Return [X, Y] of the center of cell containing provided text 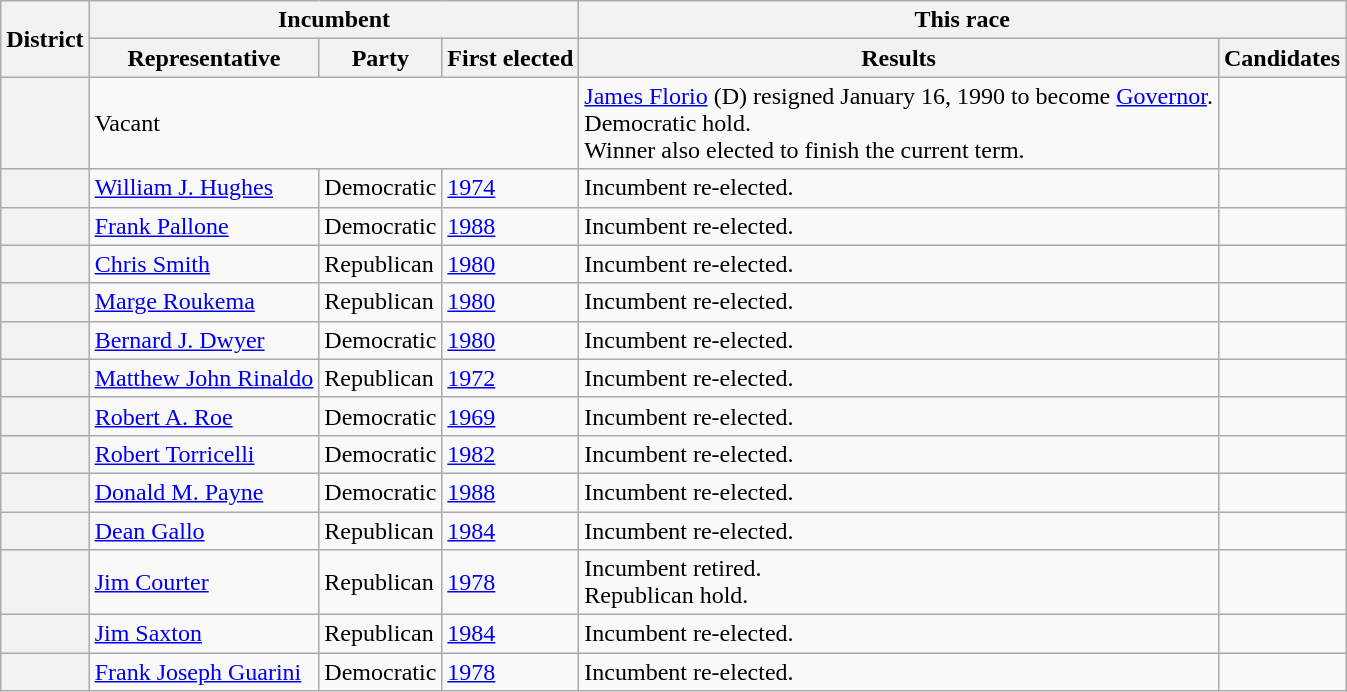
1969 [510, 416]
Jim Courter [204, 582]
This race [962, 20]
1982 [510, 454]
1974 [510, 188]
Frank Pallone [204, 226]
First elected [510, 58]
James Florio (D) resigned January 16, 1990 to become Governor.Democratic hold.Winner also elected to finish the current term. [899, 123]
1972 [510, 378]
Dean Gallo [204, 531]
Party [380, 58]
Representative [204, 58]
Incumbent [334, 20]
Results [899, 58]
District [45, 39]
Vacant [334, 123]
Bernard J. Dwyer [204, 340]
Frank Joseph Guarini [204, 672]
Incumbent retired.Republican hold. [899, 582]
Candidates [1282, 58]
Chris Smith [204, 264]
Marge Roukema [204, 302]
William J. Hughes [204, 188]
Jim Saxton [204, 634]
Robert A. Roe [204, 416]
Donald M. Payne [204, 492]
Robert Torricelli [204, 454]
Matthew John Rinaldo [204, 378]
